Find where the given text appears and provide that cell's center as (x, y) coordinate. 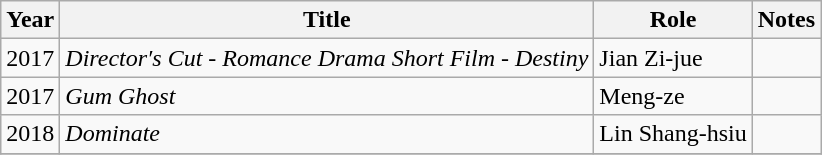
Gum Ghost (327, 96)
Notes (786, 20)
Director′s Cut - Romance Drama Short Film - Destiny (327, 58)
Dominate (327, 134)
Year (30, 20)
Meng-ze (673, 96)
Title (327, 20)
Jian Zi-jue (673, 58)
2018 (30, 134)
Role (673, 20)
Lin Shang-hsiu (673, 134)
